Locate the cell with the specified text and output its (x, y) center coordinate. 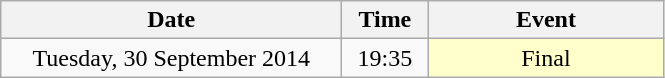
Date (172, 20)
Event (546, 20)
Final (546, 58)
19:35 (385, 58)
Time (385, 20)
Tuesday, 30 September 2014 (172, 58)
